Pinpoint the cell where the given text exists, returning its [x, y] midpoint coordinate. 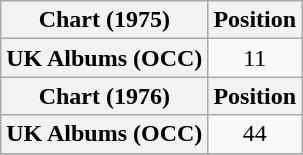
11 [255, 58]
Chart (1976) [104, 96]
44 [255, 134]
Chart (1975) [104, 20]
